Find where the given text appears and provide that cell's center as (X, Y) coordinate. 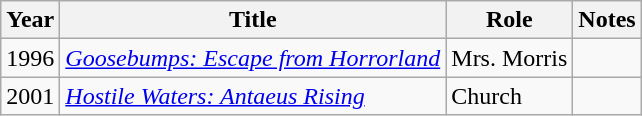
Role (510, 20)
Goosebumps: Escape from Horrorland (253, 58)
1996 (30, 58)
Title (253, 20)
Hostile Waters: Antaeus Rising (253, 96)
Church (510, 96)
Notes (607, 20)
Year (30, 20)
Mrs. Morris (510, 58)
2001 (30, 96)
